Find where the given text appears and provide that cell's center as (X, Y) coordinate. 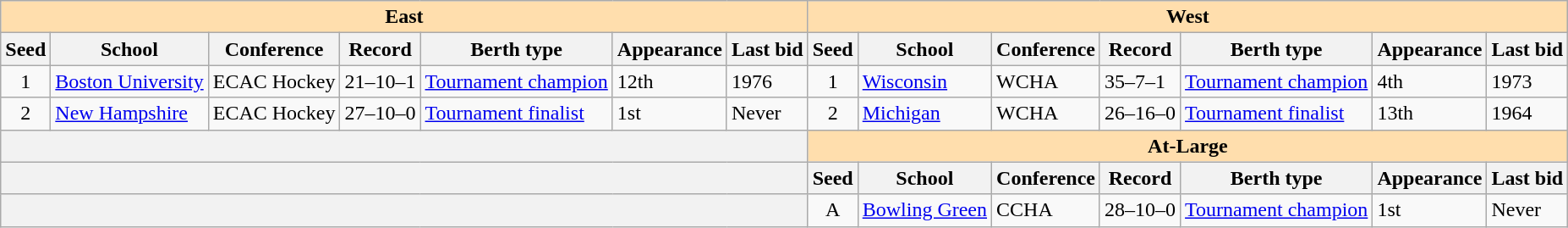
Wisconsin (924, 81)
21–10–1 (381, 81)
12th (670, 81)
CCHA (1046, 210)
1973 (1527, 81)
New Hampshire (129, 114)
27–10–0 (381, 114)
A (832, 210)
1976 (767, 81)
13th (1429, 114)
26–16–0 (1140, 114)
At-Large (1187, 146)
Boston University (129, 81)
Michigan (924, 114)
1964 (1527, 114)
West (1187, 17)
4th (1429, 81)
35–7–1 (1140, 81)
East (404, 17)
28–10–0 (1140, 210)
Bowling Green (924, 210)
